Detect which cell encompasses the target text, then output its (x, y) center coordinate. 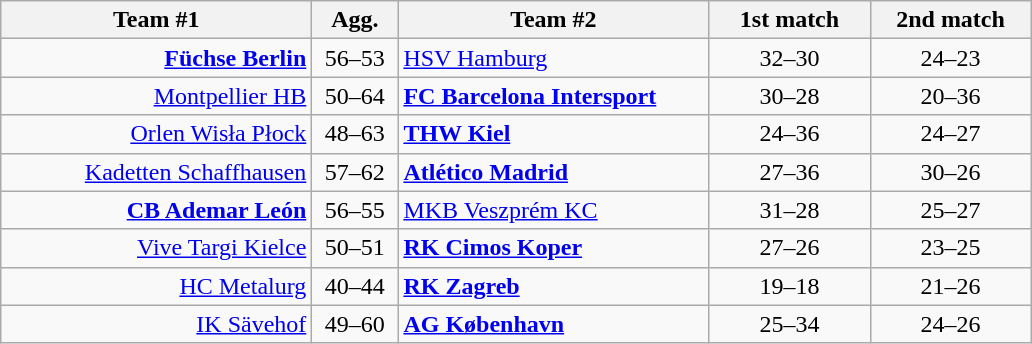
Vive Targi Kielce (156, 248)
21–26 (950, 286)
Agg. (355, 20)
Füchse Berlin (156, 58)
57–62 (355, 172)
HSV Hamburg (554, 58)
1st match (790, 20)
AG København (554, 324)
48–63 (355, 134)
24–26 (950, 324)
19–18 (790, 286)
Orlen Wisła Płock (156, 134)
27–26 (790, 248)
24–36 (790, 134)
20–36 (950, 96)
32–30 (790, 58)
Team #2 (554, 20)
Montpellier HB (156, 96)
50–64 (355, 96)
30–28 (790, 96)
IK Sävehof (156, 324)
24–23 (950, 58)
50–51 (355, 248)
MKB Veszprém KC (554, 210)
31–28 (790, 210)
RK Cimos Koper (554, 248)
Atlético Madrid (554, 172)
25–27 (950, 210)
49–60 (355, 324)
Kadetten Schaffhausen (156, 172)
40–44 (355, 286)
56–55 (355, 210)
THW Kiel (554, 134)
23–25 (950, 248)
Team #1 (156, 20)
2nd match (950, 20)
HC Metalurg (156, 286)
56–53 (355, 58)
CB Ademar León (156, 210)
FC Barcelona Intersport (554, 96)
24–27 (950, 134)
RK Zagreb (554, 286)
25–34 (790, 324)
30–26 (950, 172)
27–36 (790, 172)
